For the text-containing cell, return its midpoint in (x, y) coordinate format. 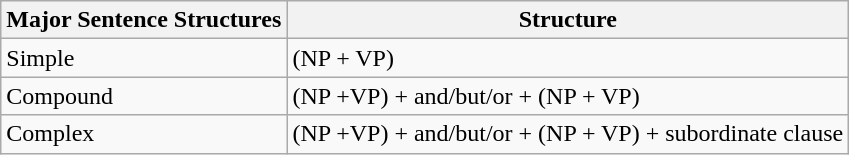
Simple (144, 58)
(NP + VP) (568, 58)
Structure (568, 20)
(NP +VP) + and/but/or + (NP + VP) (568, 96)
Compound (144, 96)
Major Sentence Structures (144, 20)
(NP +VP) + and/but/or + (NP + VP) + subordinate clause (568, 134)
Complex (144, 134)
